Return [X, Y] of the center of cell containing provided text 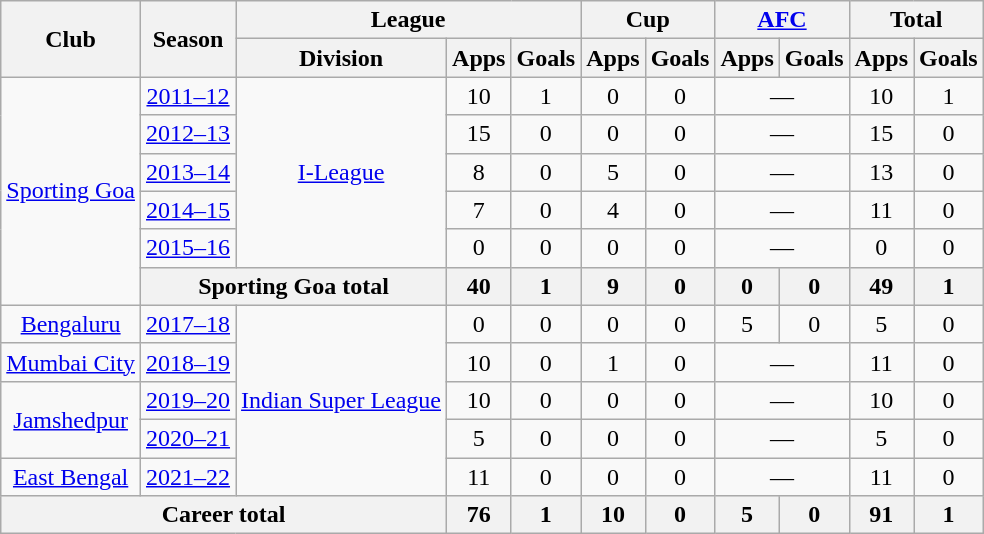
9 [613, 286]
2021–22 [188, 477]
8 [479, 172]
2013–14 [188, 172]
Bengaluru [71, 324]
League [408, 20]
Sporting Goa total [293, 286]
Mumbai City [71, 362]
40 [479, 286]
Total [916, 20]
AFC [782, 20]
Cup [648, 20]
4 [613, 210]
I-League [342, 172]
7 [479, 210]
Club [71, 39]
Jamshedpur [71, 419]
49 [881, 286]
Indian Super League [342, 400]
2020–21 [188, 438]
2012–13 [188, 134]
Season [188, 39]
13 [881, 172]
Career total [224, 515]
91 [881, 515]
2017–18 [188, 324]
2015–16 [188, 248]
2018–19 [188, 362]
Sporting Goa [71, 191]
East Bengal [71, 477]
2019–20 [188, 400]
76 [479, 515]
2014–15 [188, 210]
Division [342, 58]
2011–12 [188, 96]
